Capture the cell that displays the provided text and extract its [x, y] central coordinate. 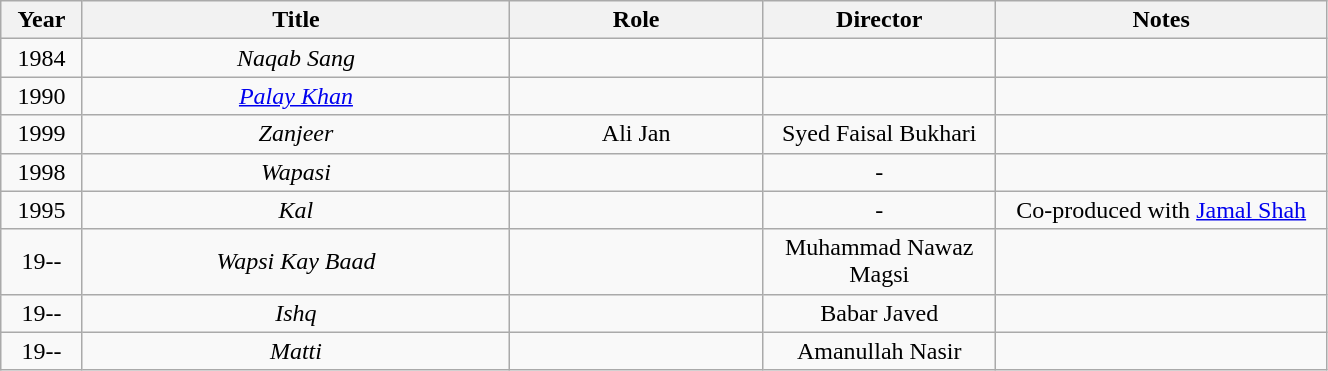
Matti [296, 351]
Muhammad Nawaz Magsi [880, 262]
1999 [42, 134]
1990 [42, 96]
Role [636, 20]
Amanullah Nasir [880, 351]
Director [880, 20]
Kal [296, 210]
Naqab Sang [296, 58]
Title [296, 20]
Co-produced with Jamal Shah [1162, 210]
Year [42, 20]
Ali Jan [636, 134]
1984 [42, 58]
Ishq [296, 313]
1995 [42, 210]
Babar Javed [880, 313]
Palay Khan [296, 96]
Wapsi Kay Baad [296, 262]
Zanjeer [296, 134]
1998 [42, 172]
Syed Faisal Bukhari [880, 134]
Wapasi [296, 172]
Notes [1162, 20]
